Output the [X, Y] coordinate of the center of the cell containing the given text.  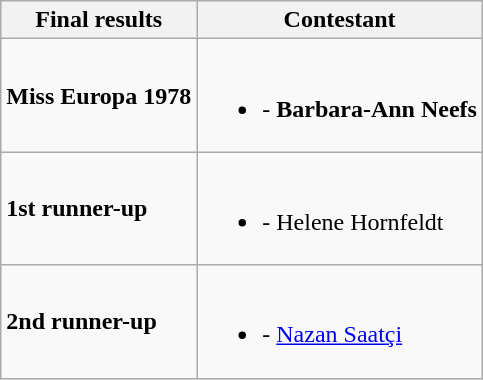
2nd runner-up [99, 322]
Miss Europa 1978 [99, 96]
- Barbara-Ann Neefs [340, 96]
- Helene Hornfeldt [340, 208]
Final results [99, 20]
1st runner-up [99, 208]
Contestant [340, 20]
- Nazan Saatçi [340, 322]
